Extract the [x, y] coordinate from the center of the cell holding the provided text.  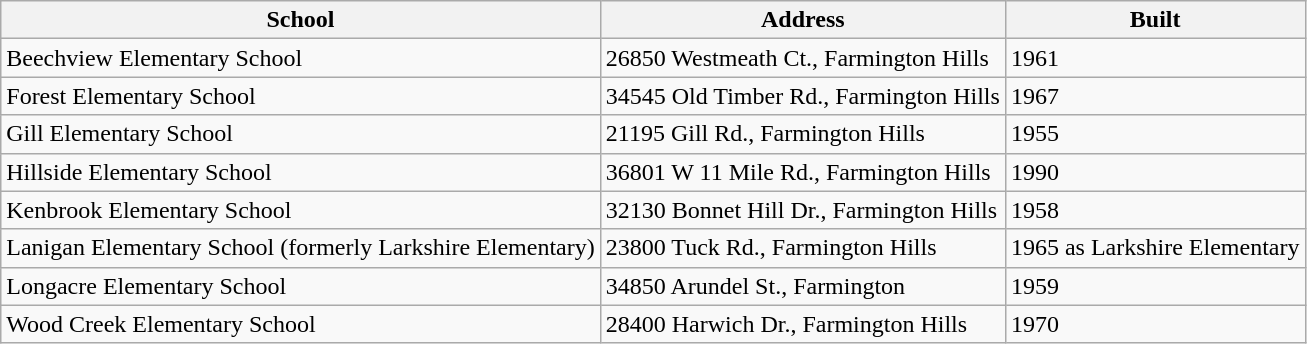
1959 [1155, 286]
Longacre Elementary School [301, 286]
School [301, 20]
Forest Elementary School [301, 96]
34545 Old Timber Rd., Farmington Hills [802, 96]
1967 [1155, 96]
1958 [1155, 210]
36801 W 11 Mile Rd., Farmington Hills [802, 172]
28400 Harwich Dr., Farmington Hills [802, 324]
21195 Gill Rd., Farmington Hills [802, 134]
Wood Creek Elementary School [301, 324]
23800 Tuck Rd., Farmington Hills [802, 248]
Beechview Elementary School [301, 58]
1955 [1155, 134]
26850 Westmeath Ct., Farmington Hills [802, 58]
Address [802, 20]
Lanigan Elementary School (formerly Larkshire Elementary) [301, 248]
1961 [1155, 58]
Hillside Elementary School [301, 172]
Kenbrook Elementary School [301, 210]
34850 Arundel St., Farmington [802, 286]
1965 as Larkshire Elementary [1155, 248]
1970 [1155, 324]
32130 Bonnet Hill Dr., Farmington Hills [802, 210]
Built [1155, 20]
1990 [1155, 172]
Gill Elementary School [301, 134]
